Locate the cell with the specified text and output its [x, y] center coordinate. 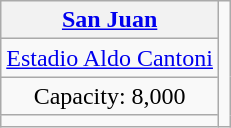
Capacity: 8,000 [110, 96]
Estadio Aldo Cantoni [110, 58]
San Juan [110, 20]
